Extract the [x, y] coordinate from the center of the cell holding the provided text.  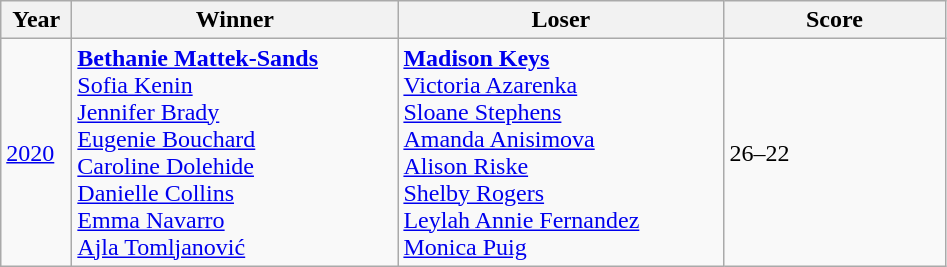
Score [834, 20]
Loser [561, 20]
26–22 [834, 152]
Bethanie Mattek-Sands Sofia Kenin Jennifer Brady Eugenie Bouchard Caroline Dolehide Danielle Collins Emma Navarro Ajla Tomljanović [235, 152]
Winner [235, 20]
Year [36, 20]
2020 [36, 152]
Madison Keys Victoria Azarenka Sloane Stephens Amanda Anisimova Alison Riske Shelby Rogers Leylah Annie Fernandez Monica Puig [561, 152]
